From the cell containing the given text, extract its center point as (x, y) coordinate. 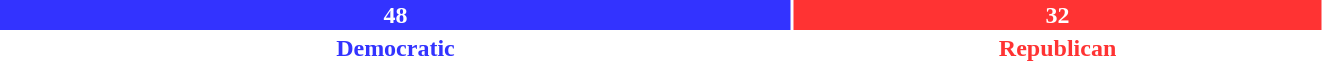
32 (1058, 15)
48 (396, 15)
